Determine the (X, Y) coordinate at the center of the cell enclosing the given text.  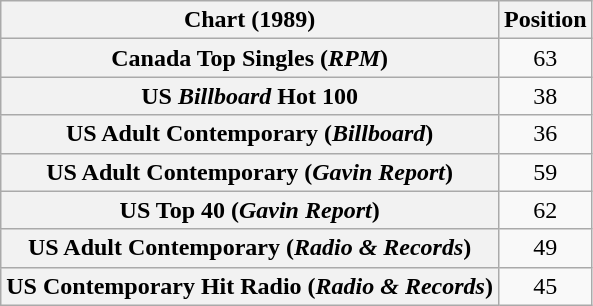
US Contemporary Hit Radio (Radio & Records) (250, 286)
Canada Top Singles (RPM) (250, 58)
US Adult Contemporary (Billboard) (250, 134)
US Billboard Hot 100 (250, 96)
US Adult Contemporary (Gavin Report) (250, 172)
Position (545, 20)
63 (545, 58)
49 (545, 248)
59 (545, 172)
45 (545, 286)
US Adult Contemporary (Radio & Records) (250, 248)
Chart (1989) (250, 20)
38 (545, 96)
62 (545, 210)
US Top 40 (Gavin Report) (250, 210)
36 (545, 134)
